Scan for the cell matching the given text and deliver its (x, y) coordinate at center. 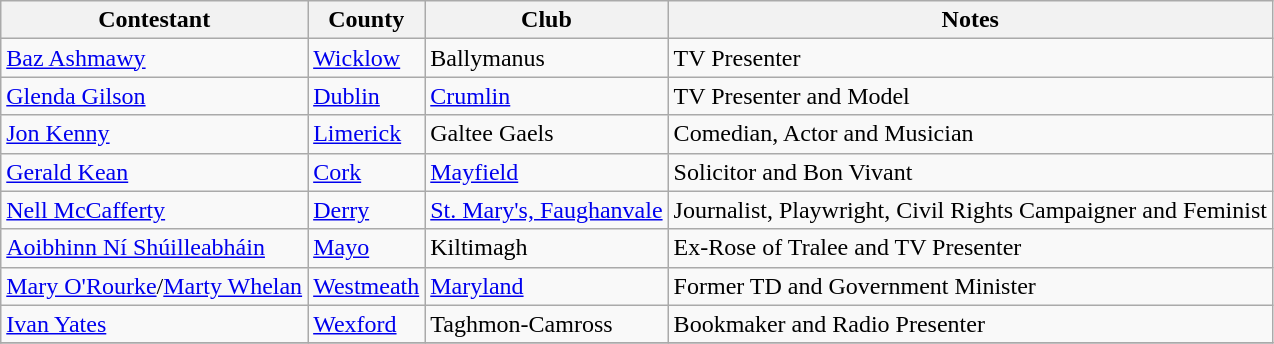
Maryland (546, 286)
St. Mary's, Faughanvale (546, 210)
Mayfield (546, 172)
Nell McCafferty (154, 210)
Dublin (366, 96)
County (366, 20)
Jon Kenny (154, 134)
Westmeath (366, 286)
Contestant (154, 20)
Ivan Yates (154, 324)
Cork (366, 172)
Notes (970, 20)
Ballymanus (546, 58)
Solicitor and Bon Vivant (970, 172)
Former TD and Government Minister (970, 286)
Mayo (366, 248)
Crumlin (546, 96)
TV Presenter and Model (970, 96)
Wexford (366, 324)
Galtee Gaels (546, 134)
Derry (366, 210)
Ex-Rose of Tralee and TV Presenter (970, 248)
Mary O'Rourke/Marty Whelan (154, 286)
Gerald Kean (154, 172)
Club (546, 20)
TV Presenter (970, 58)
Aoibhinn Ní Shúilleabháin (154, 248)
Limerick (366, 134)
Bookmaker and Radio Presenter (970, 324)
Baz Ashmawy (154, 58)
Wicklow (366, 58)
Glenda Gilson (154, 96)
Journalist, Playwright, Civil Rights Campaigner and Feminist (970, 210)
Kiltimagh (546, 248)
Taghmon-Camross (546, 324)
Comedian, Actor and Musician (970, 134)
